From the cell containing the given text, extract its center point as [X, Y] coordinate. 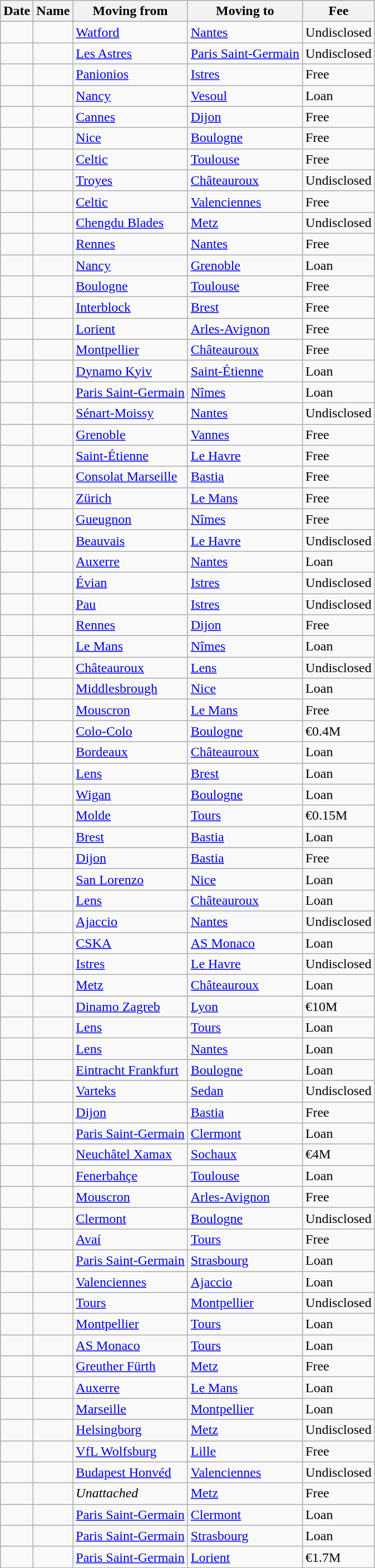
Avaí [130, 1239]
Évian [130, 583]
Budapest Honvéd [130, 1472]
€0.4M [339, 731]
Greuther Fürth [130, 1367]
€0.15M [339, 816]
San Lorenzo [130, 879]
€10M [339, 1007]
Watford [130, 32]
Chengdu Blades [130, 223]
Middlesbrough [130, 689]
Fee [339, 11]
Interblock [130, 308]
Name [53, 11]
€4M [339, 1155]
Beauvais [130, 540]
Sénart-Moissy [130, 413]
Vannes [245, 435]
Gueugnon [130, 519]
VfL Wolfsburg [130, 1451]
Varteks [130, 1091]
Unattached [130, 1493]
Pau [130, 604]
CSKA [130, 943]
Vesoul [245, 96]
Colo-Colo [130, 731]
Moving to [245, 11]
Wigan [130, 795]
Date [17, 11]
Sedan [245, 1091]
Lille [245, 1451]
Neuchâtel Xamax [130, 1155]
Sochaux [245, 1155]
Lyon [245, 1007]
Troyes [130, 180]
Zürich [130, 498]
Eintracht Frankfurt [130, 1070]
Marseille [130, 1409]
Molde [130, 816]
Bordeaux [130, 752]
Helsingborg [130, 1430]
Consolat Marseille [130, 477]
Panionios [130, 75]
Dynamo Kyiv [130, 371]
Fenerbahçe [130, 1176]
€1.7M [339, 1557]
Les Astres [130, 53]
Dinamo Zagreb [130, 1007]
Cannes [130, 117]
Moving from [130, 11]
